Return the [x, y] coordinate for the center point of the cell that contains the specified text.  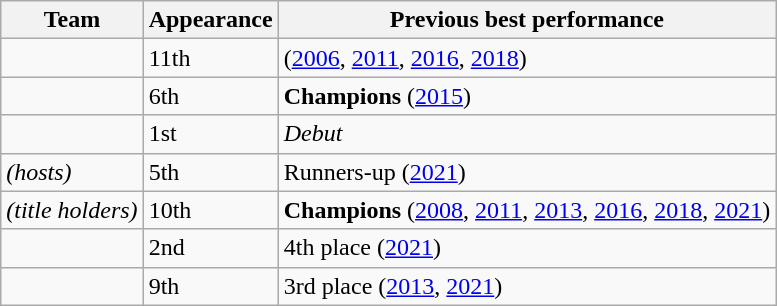
4th place (2021) [527, 248]
(title holders) [72, 210]
Team [72, 20]
(hosts) [72, 172]
2nd [210, 248]
1st [210, 134]
Champions (2015) [527, 96]
Previous best performance [527, 20]
Runners-up (2021) [527, 172]
Champions (2008, 2011, 2013, 2016, 2018, 2021) [527, 210]
10th [210, 210]
Appearance [210, 20]
3rd place (2013, 2021) [527, 286]
9th [210, 286]
5th [210, 172]
Debut [527, 134]
6th [210, 96]
11th [210, 58]
(2006, 2011, 2016, 2018) [527, 58]
